Return (x, y) of the center of cell containing provided text 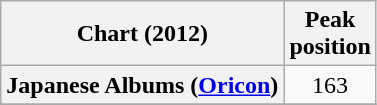
Peakposition (330, 34)
163 (330, 85)
Chart (2012) (142, 34)
Japanese Albums (Oricon) (142, 85)
